Find where the given text appears and provide that cell's center as (X, Y) coordinate. 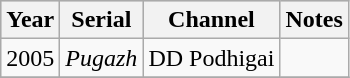
2005 (30, 58)
Serial (102, 20)
Channel (212, 20)
Year (30, 20)
DD Podhigai (212, 58)
Notes (314, 20)
Pugazh (102, 58)
